Find where the given text appears and provide that cell's center as (x, y) coordinate. 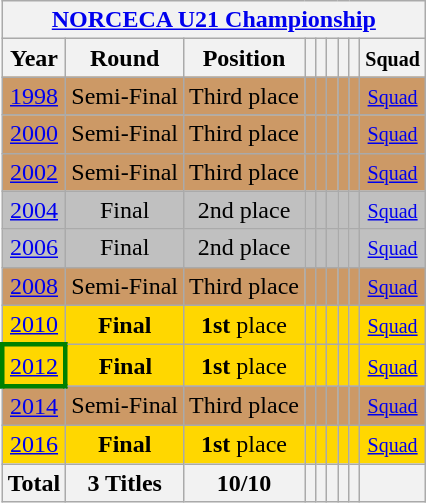
NORCECA U21 Championship (214, 20)
1998 (34, 96)
2016 (34, 444)
Year (34, 58)
3 Titles (125, 483)
10/10 (244, 483)
2008 (34, 286)
2014 (34, 406)
Round (125, 58)
2010 (34, 325)
2004 (34, 210)
2000 (34, 134)
2012 (34, 366)
2006 (34, 248)
Position (244, 58)
Total (34, 483)
2002 (34, 172)
